From the cell containing the given text, extract its center point as [X, Y] coordinate. 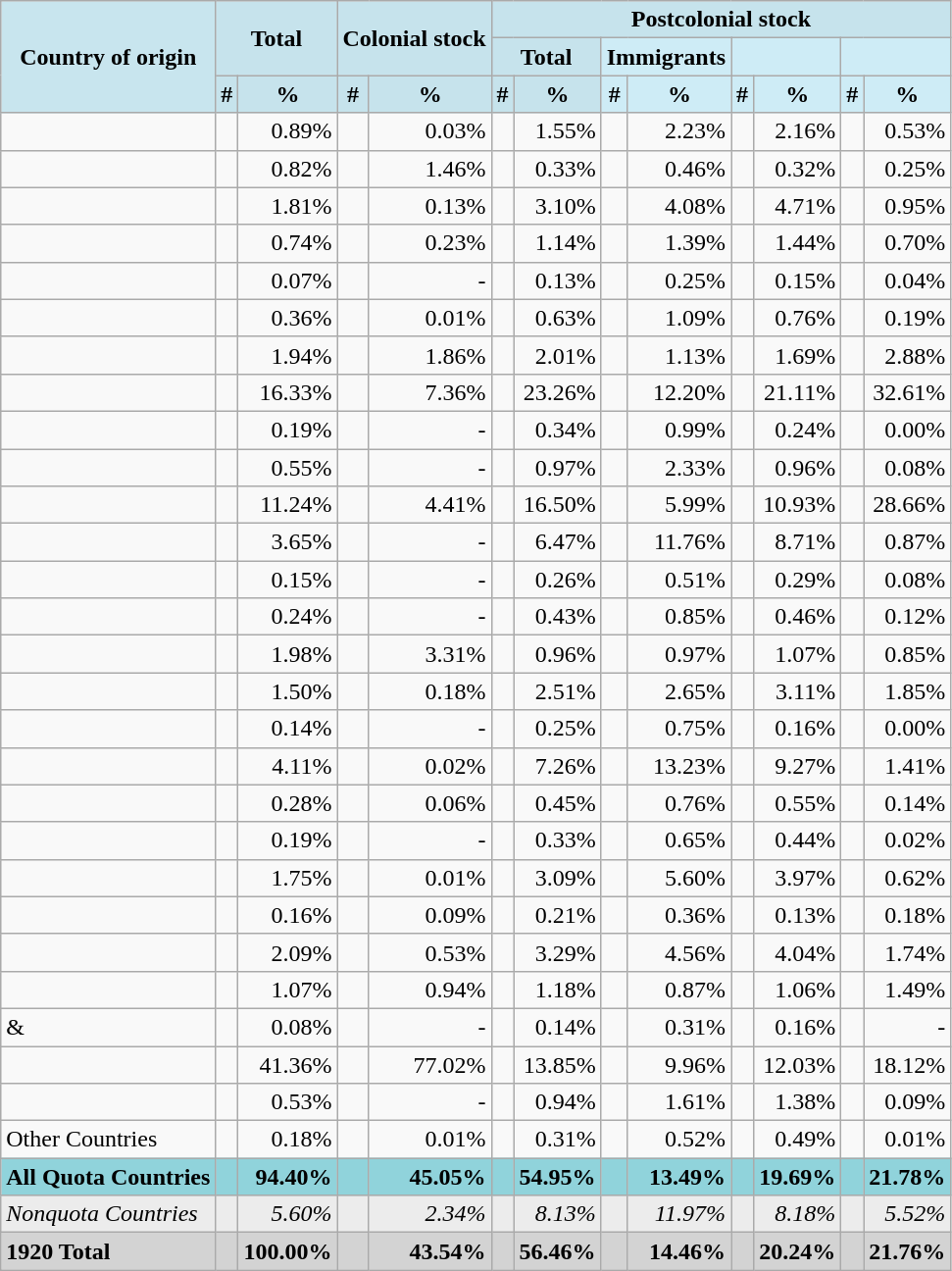
77.02% [429, 1064]
3.09% [557, 878]
6.47% [557, 542]
Colonial stock [414, 38]
56.46% [557, 1251]
18.12% [908, 1064]
54.95% [557, 1177]
21.78% [908, 1177]
23.26% [557, 392]
1.38% [798, 1102]
1.13% [678, 355]
7.36% [429, 392]
1.94% [288, 355]
13.49% [678, 1177]
1.44% [798, 243]
28.66% [908, 505]
3.11% [798, 691]
1.46% [429, 169]
0.28% [288, 803]
4.04% [798, 952]
2.51% [557, 691]
4.56% [678, 952]
3.97% [798, 878]
1.85% [908, 691]
0.34% [557, 430]
1.41% [908, 766]
0.44% [798, 840]
10.93% [798, 505]
0.23% [429, 243]
2.16% [798, 131]
Nonquota Countries [108, 1214]
1.55% [557, 131]
0.99% [678, 430]
14.46% [678, 1251]
2.88% [908, 355]
0.65% [678, 840]
2.65% [678, 691]
0.12% [908, 617]
5.99% [678, 505]
16.50% [557, 505]
0.52% [678, 1140]
Immigrants [666, 57]
8.71% [798, 542]
1.09% [678, 318]
1.14% [557, 243]
11.24% [288, 505]
0.43% [557, 617]
41.36% [288, 1064]
1.49% [908, 990]
8.18% [798, 1214]
0.63% [557, 318]
3.65% [288, 542]
0.62% [908, 878]
1.06% [798, 990]
11.76% [678, 542]
0.07% [288, 280]
12.03% [798, 1064]
45.05% [429, 1177]
13.23% [678, 766]
32.61% [908, 392]
3.10% [557, 206]
9.96% [678, 1064]
0.06% [429, 803]
7.26% [557, 766]
1.74% [908, 952]
0.82% [288, 169]
4.41% [429, 505]
1.69% [798, 355]
20.24% [798, 1251]
0.29% [798, 580]
0.03% [429, 131]
0.45% [557, 803]
1.39% [678, 243]
1.98% [288, 654]
11.97% [678, 1214]
2.09% [288, 952]
Postcolonial stock [722, 20]
2.34% [429, 1214]
0.89% [288, 131]
0.95% [908, 206]
All Quota Countries [108, 1177]
0.51% [678, 580]
16.33% [288, 392]
12.20% [678, 392]
4.11% [288, 766]
4.71% [798, 206]
& [108, 1027]
8.13% [557, 1214]
0.26% [557, 580]
3.29% [557, 952]
21.11% [798, 392]
1.18% [557, 990]
5.52% [908, 1214]
0.70% [908, 243]
2.23% [678, 131]
1.75% [288, 878]
0.74% [288, 243]
19.69% [798, 1177]
100.00% [288, 1251]
2.01% [557, 355]
9.27% [798, 766]
0.49% [798, 1140]
0.21% [557, 915]
Country of origin [108, 57]
3.31% [429, 654]
21.76% [908, 1251]
1.81% [288, 206]
0.04% [908, 280]
4.08% [678, 206]
43.54% [429, 1251]
94.40% [288, 1177]
0.75% [678, 729]
1920 Total [108, 1251]
1.86% [429, 355]
1.50% [288, 691]
2.33% [678, 468]
Other Countries [108, 1140]
0.32% [798, 169]
13.85% [557, 1064]
1.61% [678, 1102]
